Return [X, Y] of the center of cell containing provided text 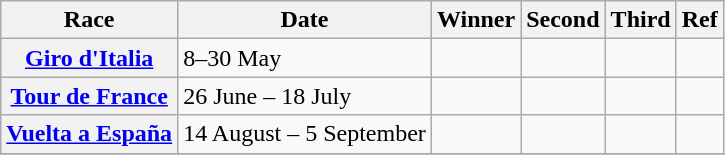
Third [640, 20]
Vuelta a España [90, 134]
Race [90, 20]
Giro d'Italia [90, 58]
14 August – 5 September [305, 134]
Winner [476, 20]
8–30 May [305, 58]
Tour de France [90, 96]
Date [305, 20]
Second [563, 20]
26 June – 18 July [305, 96]
Ref [700, 20]
